Search for the cell housing the specified text and yield its [X, Y] center coordinate. 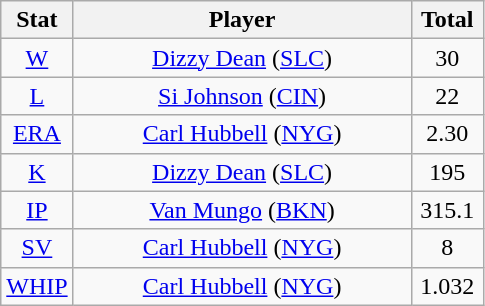
L [37, 96]
1.032 [447, 286]
315.1 [447, 210]
SV [37, 248]
30 [447, 58]
Total [447, 20]
195 [447, 172]
W [37, 58]
Van Mungo (BKN) [242, 210]
IP [37, 210]
8 [447, 248]
Stat [37, 20]
ERA [37, 134]
WHIP [37, 286]
Player [242, 20]
22 [447, 96]
Si Johnson (CIN) [242, 96]
K [37, 172]
2.30 [447, 134]
